Determine the [x, y] coordinate at the center of the cell enclosing the given text.  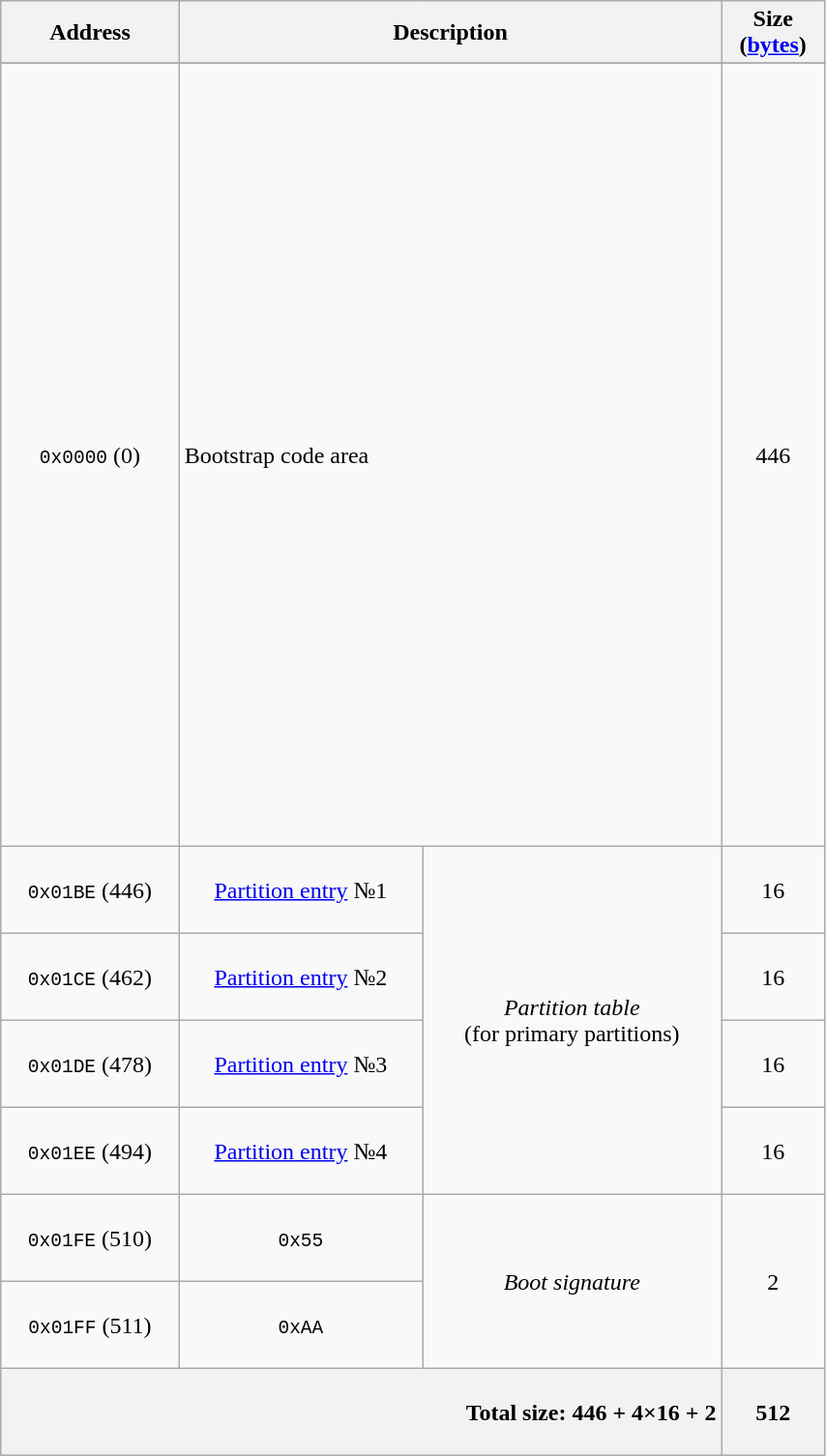
Bootstrap code area [451, 455]
0x01EE (494) [90, 1151]
0x0000 (0) [90, 455]
Description [451, 33]
0x01FE (510) [90, 1238]
Partition entry №3 [300, 1064]
0x01BE (446) [90, 890]
Partition entry №1 [300, 890]
Partition entry №4 [300, 1151]
Partition table(for primary partitions) [573, 1021]
0xAA [300, 1325]
2 [773, 1282]
0x01CE (462) [90, 977]
0x01FF (511) [90, 1325]
Boot signature [573, 1282]
0x55 [300, 1238]
Address [90, 33]
Partition entry №2 [300, 977]
0x01DE (478) [90, 1064]
Total size: 446 + 4×16 + 2 [362, 1412]
512 [773, 1412]
446 [773, 455]
Size(bytes) [773, 33]
